Output the (X, Y) coordinate of the center of the cell containing the given text.  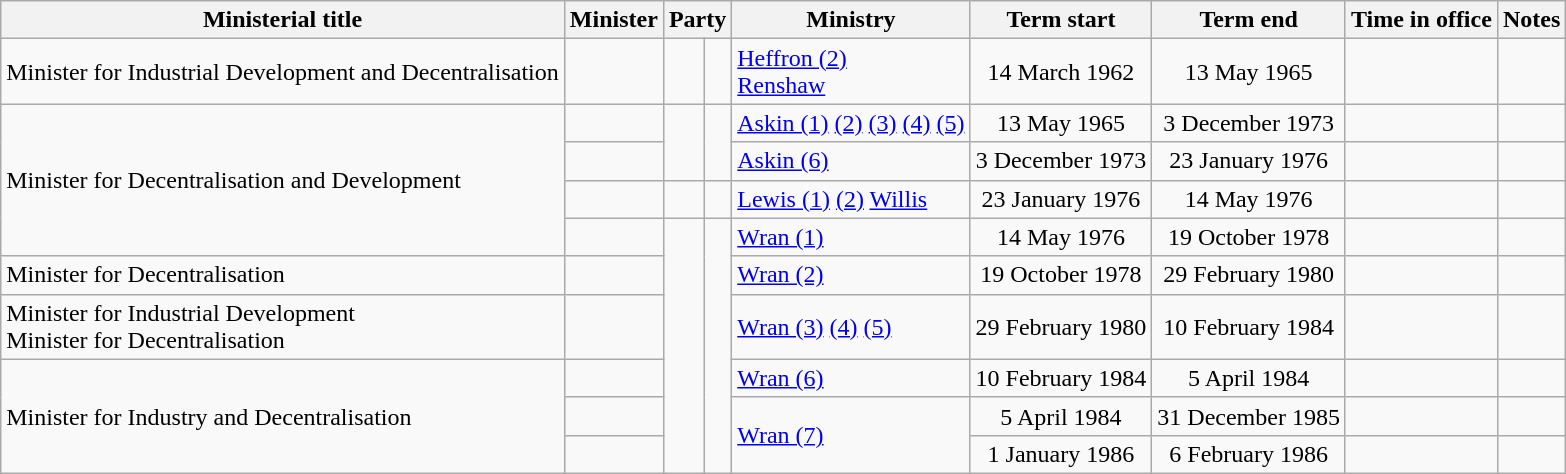
Wran (6) (851, 378)
Wran (7) (851, 435)
14 March 1962 (1061, 72)
Ministerial title (283, 20)
Minister for Decentralisation (283, 275)
31 December 1985 (1249, 416)
Heffron (2)Renshaw (851, 72)
Party (697, 20)
1 January 1986 (1061, 454)
Lewis (1) (2) Willis (851, 199)
Term end (1249, 20)
Minister (614, 20)
Ministry (851, 20)
Minister for Industry and Decentralisation (283, 416)
Wran (2) (851, 275)
Time in office (1421, 20)
Askin (1) (2) (3) (4) (5) (851, 123)
Notes (1531, 20)
6 February 1986 (1249, 454)
Wran (1) (851, 237)
Minister for Decentralisation and Development (283, 180)
Askin (6) (851, 161)
Term start (1061, 20)
Wran (3) (4) (5) (851, 326)
Minister for Industrial DevelopmentMinister for Decentralisation (283, 326)
Minister for Industrial Development and Decentralisation (283, 72)
